Provide the [X, Y] coordinate of the cell's center where the given text is located.  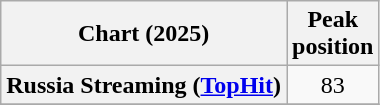
Peakposition [333, 34]
Russia Streaming (TopHit) [144, 85]
83 [333, 85]
Chart (2025) [144, 34]
